From the cell containing the given text, extract its center point as [X, Y] coordinate. 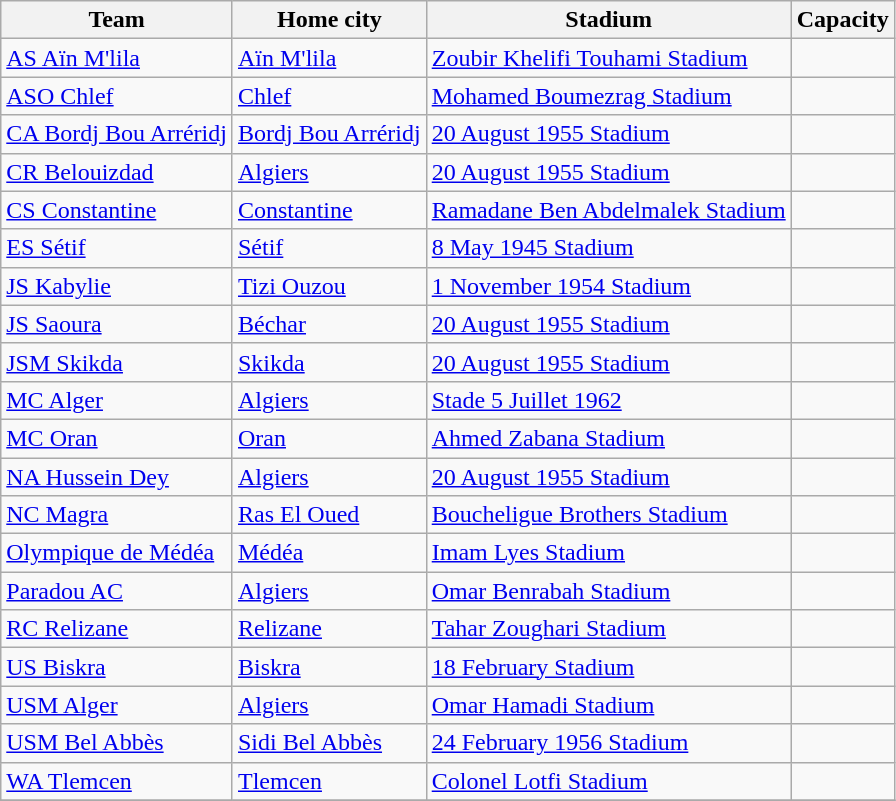
USM Bel Abbès [117, 743]
Olympique de Médéa [117, 553]
CA Bordj Bou Arréridj [117, 134]
Tizi Ouzou [329, 286]
1 November 1954 Stadium [608, 286]
Tahar Zoughari Stadium [608, 629]
Team [117, 20]
Oran [329, 438]
MC Oran [117, 438]
JS Kabylie [117, 286]
AS Aïn M'lila [117, 58]
Ras El Oued [329, 515]
CR Belouizdad [117, 172]
18 February Stadium [608, 667]
Sidi Bel Abbès [329, 743]
24 February 1956 Stadium [608, 743]
RC Relizane [117, 629]
Zoubir Khelifi Touhami Stadium [608, 58]
Boucheligue Brothers Stadium [608, 515]
Skikda [329, 362]
Mohamed Boumezrag Stadium [608, 96]
ASO Chlef [117, 96]
Médéa [329, 553]
Constantine [329, 210]
NA Hussein Dey [117, 477]
Tlemcen [329, 781]
Colonel Lotfi Stadium [608, 781]
MC Alger [117, 400]
NC Magra [117, 515]
Omar Benrabah Stadium [608, 591]
USM Alger [117, 705]
CS Constantine [117, 210]
Paradou AC [117, 591]
Omar Hamadi Stadium [608, 705]
Stade 5 Juillet 1962 [608, 400]
Stadium [608, 20]
Ahmed Zabana Stadium [608, 438]
JSM Skikda [117, 362]
Béchar [329, 324]
Relizane [329, 629]
Bordj Bou Arréridj [329, 134]
ES Sétif [117, 248]
Capacity [842, 20]
Ramadane Ben Abdelmalek Stadium [608, 210]
US Biskra [117, 667]
Chlef [329, 96]
JS Saoura [117, 324]
Aïn M'lila [329, 58]
Imam Lyes Stadium [608, 553]
8 May 1945 Stadium [608, 248]
Biskra [329, 667]
WA Tlemcen [117, 781]
Sétif [329, 248]
Home city [329, 20]
